Extract the [X, Y] coordinate from the center of the cell holding the provided text.  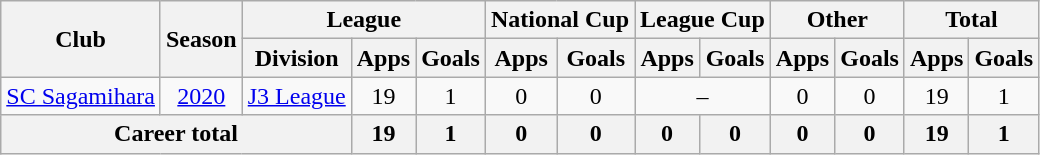
Career total [176, 134]
J3 League [296, 96]
SC Sagamihara [81, 96]
League Cup [703, 20]
Division [296, 58]
Other [837, 20]
2020 [201, 96]
Total [971, 20]
National Cup [560, 20]
Club [81, 39]
Season [201, 39]
– [703, 96]
League [364, 20]
